Locate the cell with the specified text and output its [X, Y] center coordinate. 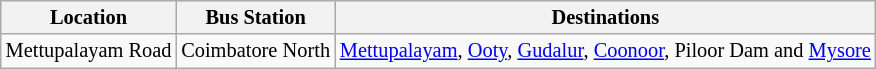
Mettupalayam, Ooty, Gudalur, Coonoor, Piloor Dam and Mysore [606, 51]
Destinations [606, 17]
Mettupalayam Road [89, 51]
Location [89, 17]
Bus Station [256, 17]
Coimbatore North [256, 51]
